Search for the cell housing the specified text and yield its (x, y) center coordinate. 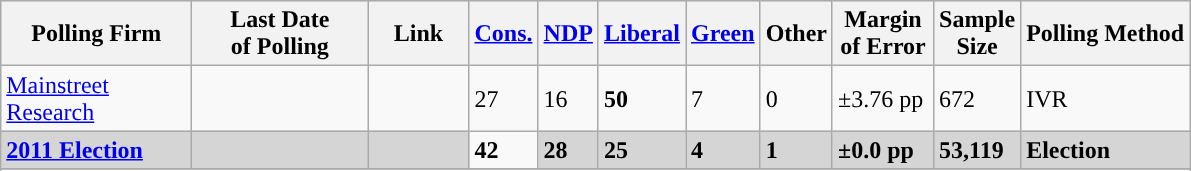
50 (642, 98)
Green (724, 34)
Polling Firm (96, 34)
2011 Election (96, 150)
±3.76 pp (882, 98)
Polling Method (1106, 34)
1 (796, 150)
42 (504, 150)
Liberal (642, 34)
25 (642, 150)
4 (724, 150)
53,119 (978, 150)
IVR (1106, 98)
Other (796, 34)
SampleSize (978, 34)
Election (1106, 150)
0 (796, 98)
Marginof Error (882, 34)
28 (568, 150)
±0.0 pp (882, 150)
27 (504, 98)
16 (568, 98)
NDP (568, 34)
Last Dateof Polling (280, 34)
Mainstreet Research (96, 98)
Cons. (504, 34)
7 (724, 98)
Link (418, 34)
672 (978, 98)
